Determine the [x, y] coordinate at the center of the cell enclosing the given text.  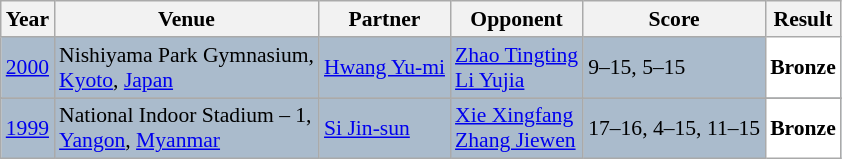
Partner [384, 19]
Venue [186, 19]
Year [28, 19]
National Indoor Stadium – 1,Yangon, Myanmar [186, 128]
2000 [28, 68]
Nishiyama Park Gymnasium,Kyoto, Japan [186, 68]
Xie Xingfang Zhang Jiewen [516, 128]
Si Jin-sun [384, 128]
1999 [28, 128]
Zhao Tingting Li Yujia [516, 68]
Result [803, 19]
Opponent [516, 19]
Hwang Yu-mi [384, 68]
17–16, 4–15, 11–15 [674, 128]
9–15, 5–15 [674, 68]
Score [674, 19]
